For the text-containing cell, return its midpoint in [X, Y] coordinate format. 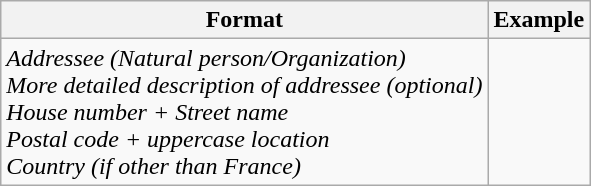
Format [244, 20]
Example [539, 20]
